Output the (X, Y) coordinate of the center of the cell containing the given text.  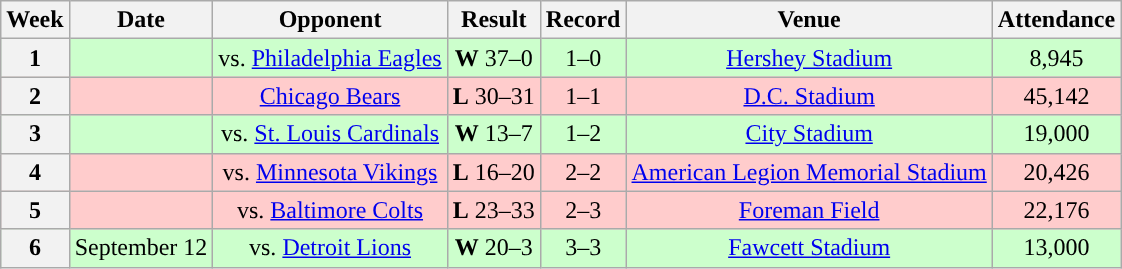
W 37–0 (494, 58)
W 13–7 (494, 134)
1–1 (583, 96)
19,000 (1056, 134)
City Stadium (809, 134)
4 (35, 172)
2 (35, 96)
2–3 (583, 210)
2–2 (583, 172)
vs. Minnesota Vikings (330, 172)
vs. St. Louis Cardinals (330, 134)
Chicago Bears (330, 96)
6 (35, 248)
Date (141, 20)
20,426 (1056, 172)
Fawcett Stadium (809, 248)
Week (35, 20)
vs. Baltimore Colts (330, 210)
W 20–3 (494, 248)
vs. Philadelphia Eagles (330, 58)
1 (35, 58)
L 16–20 (494, 172)
8,945 (1056, 58)
Foreman Field (809, 210)
13,000 (1056, 248)
1–2 (583, 134)
22,176 (1056, 210)
September 12 (141, 248)
L 23–33 (494, 210)
1–0 (583, 58)
Venue (809, 20)
Record (583, 20)
Result (494, 20)
Opponent (330, 20)
45,142 (1056, 96)
L 30–31 (494, 96)
5 (35, 210)
American Legion Memorial Stadium (809, 172)
3 (35, 134)
3–3 (583, 248)
Attendance (1056, 20)
vs. Detroit Lions (330, 248)
Hershey Stadium (809, 58)
D.C. Stadium (809, 96)
